Determine the (X, Y) coordinate at the center of the cell enclosing the given text.  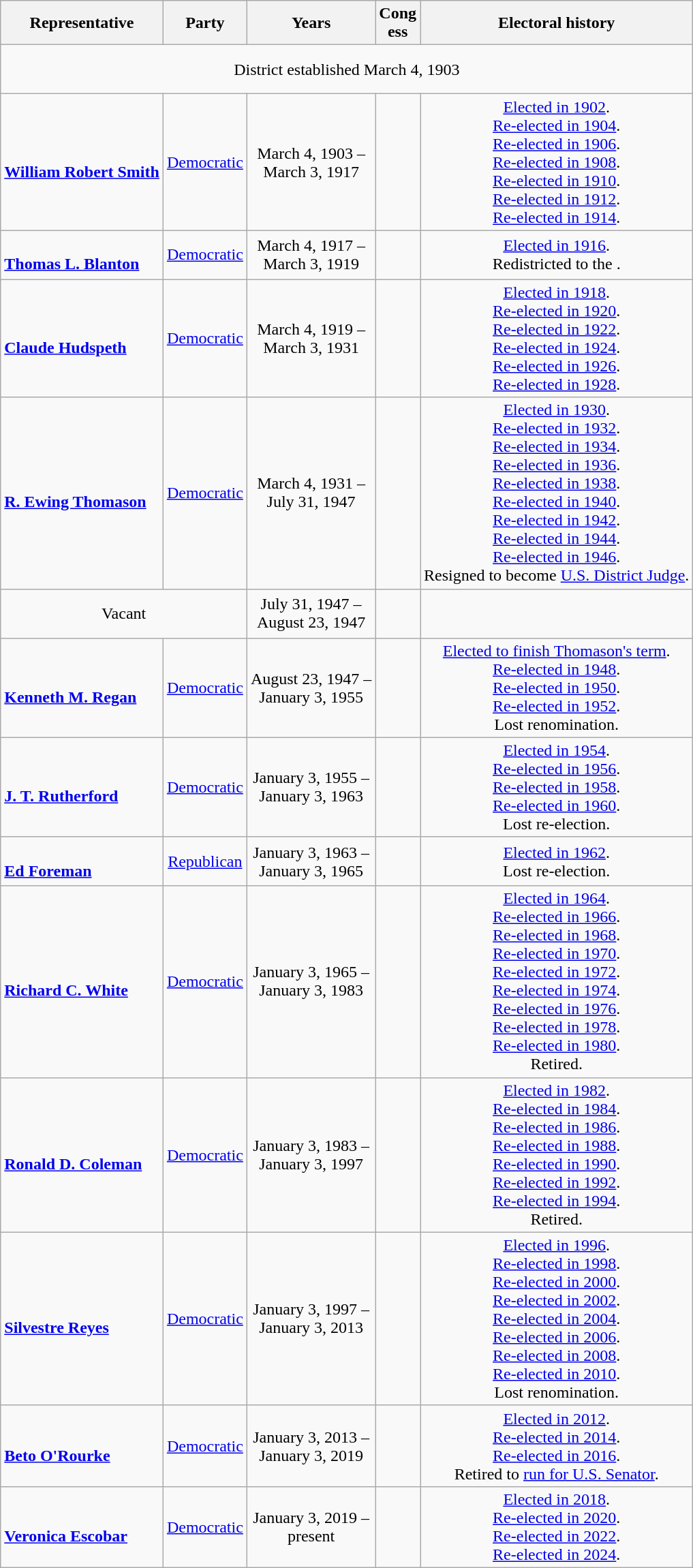
J. T. Rutherford (82, 787)
William Robert Smith (82, 162)
August 23, 1947 –January 3, 1955 (311, 688)
Claude Hudspeth (82, 338)
Elected in 1902.Re-elected in 1904.Re-elected in 1906.Re-elected in 1908.Re-elected in 1910.Re-elected in 1912.Re-elected in 1914. (557, 162)
Richard C. White (82, 981)
Representative (82, 23)
January 3, 1955 –January 3, 1963 (311, 787)
Kenneth M. Regan (82, 688)
Party (204, 23)
Elected in 1954.Re-elected in 1956.Re-elected in 1958.Re-elected in 1960.Lost re-election. (557, 787)
January 3, 1965 –January 3, 1983 (311, 981)
January 3, 2019 –present (311, 1526)
Veronica Escobar (82, 1526)
Beto O'Rourke (82, 1446)
Thomas L. Blanton (82, 255)
Elected in 2012.Re-elected in 2014.Re-elected in 2016.Retired to run for U.S. Senator. (557, 1446)
Years (311, 23)
Electoral history (557, 23)
Elected in 1982.Re-elected in 1984.Re-elected in 1986.Re-elected in 1988.Re-elected in 1990.Re-elected in 1992.Re-elected in 1994.Retired. (557, 1154)
Elected in 1962.Lost re-election. (557, 861)
July 31, 1947 –August 23, 1947 (311, 613)
March 4, 1931 –July 31, 1947 (311, 493)
Elected in 2018.Re-elected in 2020.Re-elected in 2022.Re-elected in 2024. (557, 1526)
January 3, 2013 –January 3, 2019 (311, 1446)
Elected in 1916.Redistricted to the . (557, 255)
March 4, 1917 –March 3, 1919 (311, 255)
Vacant (124, 613)
January 3, 1997 –January 3, 2013 (311, 1319)
Congess (398, 23)
Silvestre Reyes (82, 1319)
Elected in 1918.Re-elected in 1920.Re-elected in 1922.Re-elected in 1924.Re-elected in 1926.Re-elected in 1928. (557, 338)
Elected to finish Thomason's term.Re-elected in 1948.Re-elected in 1950.Re-elected in 1952.Lost renomination. (557, 688)
R. Ewing Thomason (82, 493)
Ronald D. Coleman (82, 1154)
District established March 4, 1903 (347, 70)
March 4, 1903 –March 3, 1917 (311, 162)
Republican (204, 861)
January 3, 1963 –January 3, 1965 (311, 861)
January 3, 1983 –January 3, 1997 (311, 1154)
March 4, 1919 –March 3, 1931 (311, 338)
Ed Foreman (82, 861)
